Extract the (X, Y) coordinate from the center of the cell holding the provided text.  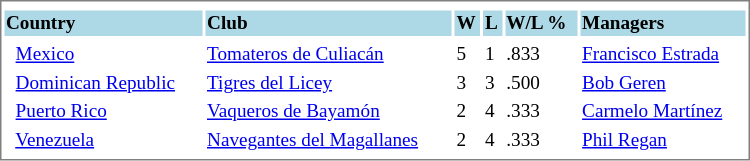
Carmelo Martínez (664, 112)
W/L % (542, 23)
5 (468, 55)
Puerto Rico (103, 112)
Club (329, 23)
L (493, 23)
Tigres del Licey (329, 83)
Francisco Estrada (664, 55)
Managers (664, 23)
1 (493, 55)
Phil Regan (664, 141)
Tomateros de Culiacán (329, 55)
.500 (542, 83)
Dominican Republic (103, 83)
Country (103, 23)
Bob Geren (664, 83)
Mexico (103, 55)
Venezuela (103, 141)
W (468, 23)
.833 (542, 55)
Navegantes del Magallanes (329, 141)
Vaqueros de Bayamón (329, 112)
